Capture the cell that displays the provided text and extract its [x, y] central coordinate. 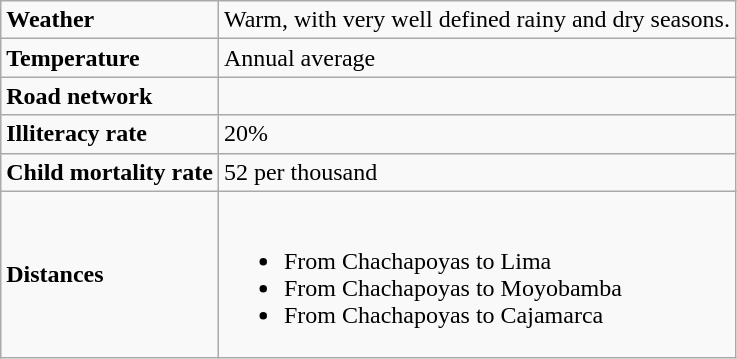
Illiteracy rate [110, 134]
Annual average [476, 58]
Child mortality rate [110, 172]
52 per thousand [476, 172]
Weather [110, 20]
Temperature [110, 58]
Warm, with very well defined rainy and dry seasons. [476, 20]
From Chachapoyas to Lima From Chachapoyas to Moyobamba From Chachapoyas to Cajamarca [476, 274]
20% [476, 134]
Road network [110, 96]
Distances [110, 274]
